Detect which cell encompasses the target text, then output its (X, Y) center coordinate. 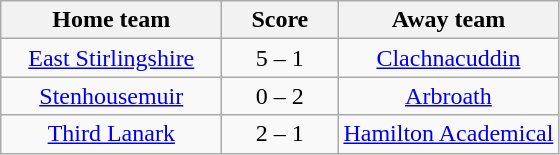
Stenhousemuir (112, 96)
0 – 2 (280, 96)
Arbroath (448, 96)
5 – 1 (280, 58)
Clachnacuddin (448, 58)
Hamilton Academical (448, 134)
Home team (112, 20)
2 – 1 (280, 134)
Away team (448, 20)
Score (280, 20)
East Stirlingshire (112, 58)
Third Lanark (112, 134)
